Provide the [X, Y] coordinate of the cell's center where the given text is located.  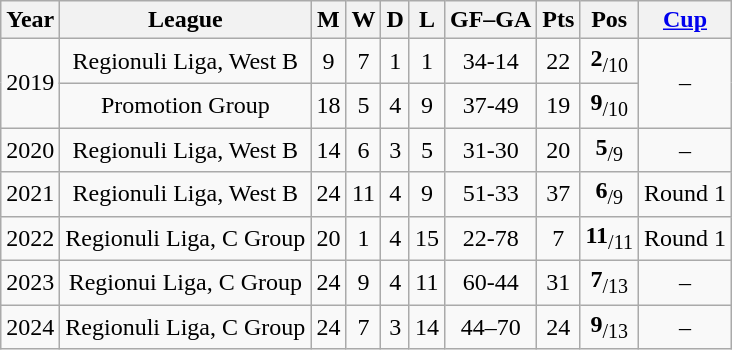
34-14 [490, 61]
51-33 [490, 194]
2021 [30, 194]
60-44 [490, 283]
League [186, 20]
19 [558, 105]
Year [30, 20]
9/10 [610, 105]
18 [328, 105]
9/13 [610, 327]
44–70 [490, 327]
GF–GA [490, 20]
Regionui Liga, C Group [186, 283]
6/9 [610, 194]
L [426, 20]
2019 [30, 84]
M [328, 20]
2/10 [610, 61]
2024 [30, 327]
W [364, 20]
31 [558, 283]
11/11 [610, 238]
31-30 [490, 150]
15 [426, 238]
2023 [30, 283]
37 [558, 194]
Promotion Group [186, 105]
6 [364, 150]
22 [558, 61]
Cup [684, 20]
22-78 [490, 238]
2022 [30, 238]
Pos [610, 20]
D [395, 20]
37-49 [490, 105]
2020 [30, 150]
Pts [558, 20]
7/13 [610, 283]
5/9 [610, 150]
